Provide the (x, y) coordinate of the cell's center where the given text is located.  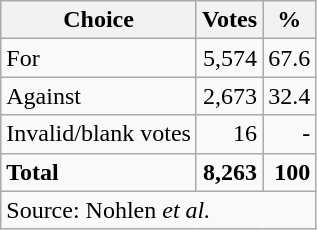
16 (229, 134)
Invalid/blank votes (99, 134)
32.4 (290, 96)
8,263 (229, 172)
Against (99, 96)
100 (290, 172)
For (99, 58)
Choice (99, 20)
5,574 (229, 58)
Votes (229, 20)
- (290, 134)
Source: Nohlen et al. (158, 210)
67.6 (290, 58)
Total (99, 172)
% (290, 20)
2,673 (229, 96)
